Identify which cell holds the provided text, then report its (x, y) central coordinate. 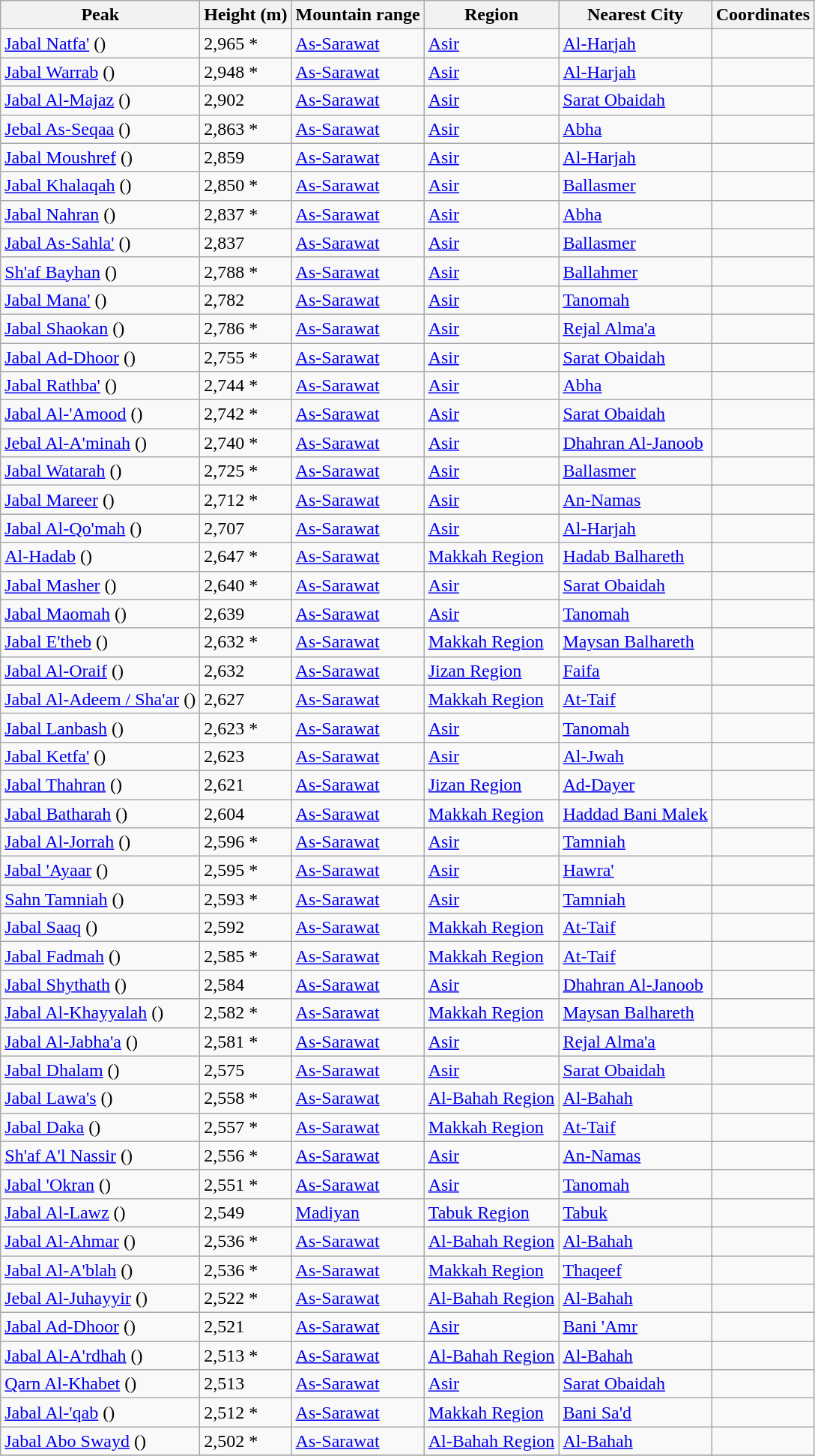
Jabal Abo Swayd () (100, 1441)
Jabal Masher () (100, 585)
2,742 * (246, 414)
2,522 * (246, 1299)
2,623 * (246, 728)
2,740 * (246, 443)
Jabal 'Ayaar () (100, 871)
Jabal Al-Jabha'a () (100, 1042)
2,755 * (246, 357)
Height (m) (246, 15)
2,585 * (246, 956)
2,575 (246, 1070)
2,707 (246, 528)
2,948 * (246, 72)
Peak (100, 15)
Jabal Al-Qo'mah () (100, 528)
2,640 * (246, 585)
Al-Jwah (635, 756)
Jabal 'Okran () (100, 1184)
Jabal Mareer () (100, 500)
Jabal Al-'qab () (100, 1413)
Ballahmer (635, 271)
2,556 * (246, 1156)
2,902 (246, 100)
Jabal E'theb () (100, 642)
2,513 * (246, 1356)
2,596 * (246, 842)
Jabal Shythath () (100, 985)
Hawra' (635, 871)
2,712 * (246, 500)
2,621 (246, 785)
Madiyan (358, 1212)
2,788 * (246, 271)
Sh'af A'l Nassir () (100, 1156)
2,965 * (246, 43)
Jebal Al-Juhayyir () (100, 1299)
Jabal Rathba' () (100, 386)
Jabal As-Sahla' () (100, 243)
Coordinates (763, 15)
2,549 (246, 1212)
Jabal Khalaqah () (100, 186)
Jabal Al-Jorrah () (100, 842)
2,782 (246, 300)
2,592 (246, 928)
2,725 * (246, 471)
Jabal Shaokan () (100, 328)
2,632 (246, 671)
Al-Hadab () (100, 557)
Jabal Lanbash () (100, 728)
2,512 * (246, 1413)
Jabal Moushref () (100, 157)
2,604 (246, 813)
Jabal Al-Ahmar () (100, 1241)
2,593 * (246, 899)
Jabal Al-Adeem / Sha'ar () (100, 699)
Jebal As-Seqaa () (100, 129)
Ad-Dayer (635, 785)
2,584 (246, 985)
Jabal Daka () (100, 1127)
Bani 'Amr (635, 1327)
2,863 * (246, 129)
2,557 * (246, 1127)
2,502 * (246, 1441)
Jabal Batharah () (100, 813)
Jabal Warrab () (100, 72)
2,786 * (246, 328)
2,627 (246, 699)
Jabal Al-'Amood () (100, 414)
Mountain range (358, 15)
Faifa (635, 671)
Thaqeef (635, 1270)
2,558 * (246, 1099)
2,744 * (246, 386)
2,581 * (246, 1042)
2,595 * (246, 871)
Jabal Watarah () (100, 471)
2,623 (246, 756)
Sh'af Bayhan () (100, 271)
Jebal Al-A'minah () (100, 443)
Nearest City (635, 15)
Jabal Al-Oraif () (100, 671)
Jabal Thahran () (100, 785)
Tabuk (635, 1212)
Qarn Al-Khabet () (100, 1384)
Jabal Al-A'rdhah () (100, 1356)
Bani Sa'd (635, 1413)
2,837 * (246, 214)
Jabal Maomah () (100, 614)
Region (491, 15)
Jabal Al-Khayyalah () (100, 1013)
2,859 (246, 157)
Hadab Balhareth (635, 557)
2,632 * (246, 642)
Jabal Lawa's () (100, 1099)
Jabal Ketfa' () (100, 756)
Jabal Mana' () (100, 300)
2,521 (246, 1327)
2,837 (246, 243)
Jabal Saaq () (100, 928)
Jabal Nahran () (100, 214)
Jabal Al-Majaz () (100, 100)
2,551 * (246, 1184)
Jabal Fadmah () (100, 956)
Jabal Natfa' () (100, 43)
Sahn Tamniah () (100, 899)
Tabuk Region (491, 1212)
2,582 * (246, 1013)
2,639 (246, 614)
2,850 * (246, 186)
Jabal Al-A'blah () (100, 1270)
2,513 (246, 1384)
Jabal Al-Lawz () (100, 1212)
Jabal Dhalam () (100, 1070)
2,647 * (246, 557)
Haddad Bani Malek (635, 813)
